From the cell containing the given text, extract its center point as (x, y) coordinate. 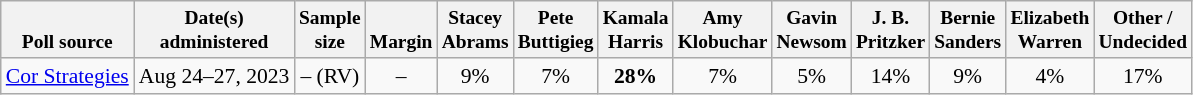
Poll source (68, 30)
GavinNewsom (812, 30)
AmyKlobuchar (722, 30)
28% (636, 76)
J. B.Pritzker (890, 30)
Cor Strategies (68, 76)
5% (812, 76)
PeteButtigieg (556, 30)
ElizabethWarren (1050, 30)
Date(s)administered (214, 30)
4% (1050, 76)
Samplesize (330, 30)
17% (1143, 76)
Other /Undecided (1143, 30)
KamalaHarris (636, 30)
StaceyAbrams (475, 30)
Aug 24–27, 2023 (214, 76)
14% (890, 76)
BernieSanders (968, 30)
Margin (401, 30)
– (RV) (330, 76)
– (401, 76)
